Return the (x, y) coordinate for the center point of the cell that contains the specified text.  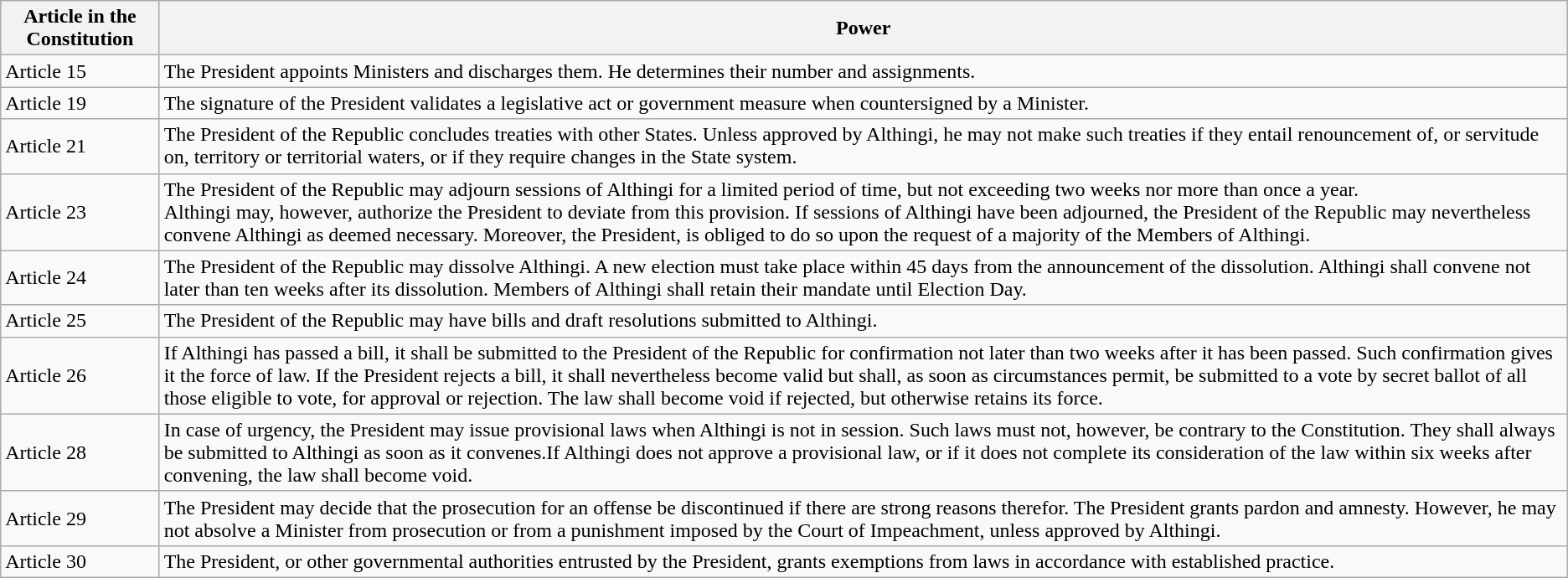
The President of the Republic may have bills and draft resolutions submitted to Althingi. (863, 321)
Article 19 (80, 103)
Power (863, 28)
The President, or other governmental authorities entrusted by the President, grants exemptions from laws in accordance with established practice. (863, 561)
Article 26 (80, 375)
Article 23 (80, 212)
Article in the Constitution (80, 28)
The signature of the President validates a legislative act or government measure when countersigned by a Minister. (863, 103)
Article 28 (80, 452)
The President appoints Ministers and discharges them. He determines their number and assignments. (863, 71)
Article 30 (80, 561)
Article 29 (80, 518)
Article 15 (80, 71)
Article 24 (80, 278)
Article 25 (80, 321)
Article 21 (80, 146)
